Output the [x, y] coordinate of the center of the cell containing the given text.  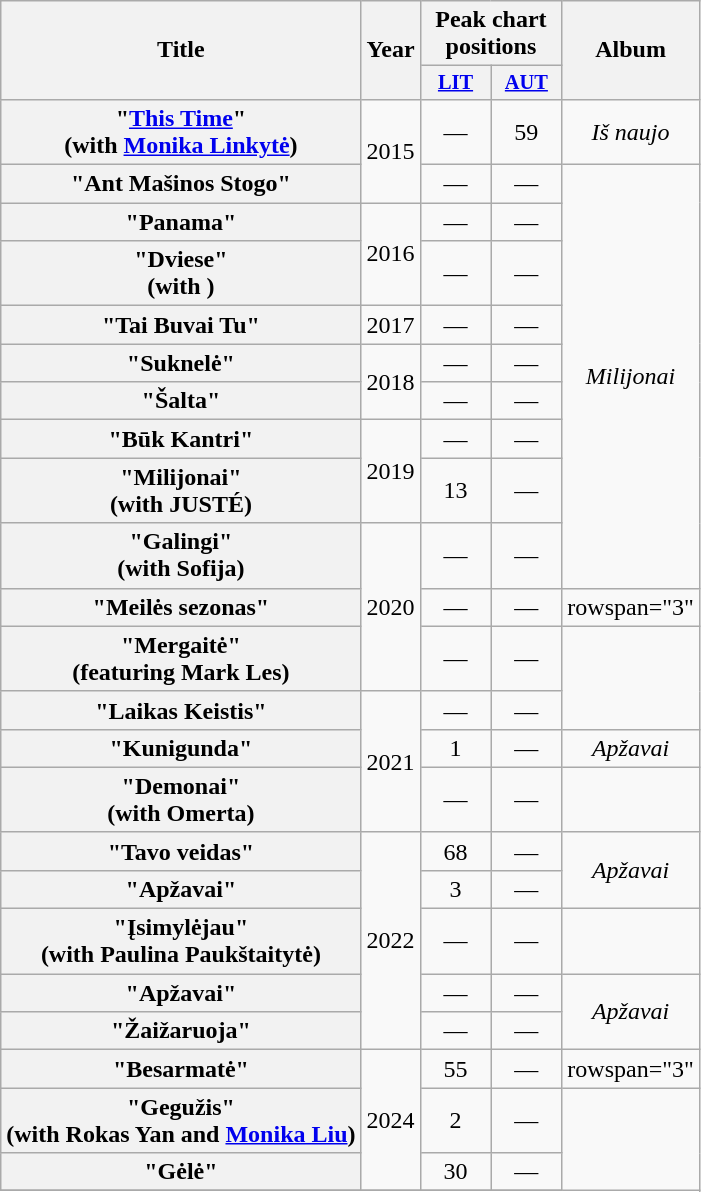
"Būk Kantri" [181, 439]
"Įsimylėjau"(with Paulina Paukštaitytė) [181, 942]
"Laikas Keistis" [181, 710]
Year [390, 50]
"Milijonai"(with JUSTÉ) [181, 490]
2016 [390, 254]
"Panama" [181, 222]
"Besarmatė" [181, 1069]
3 [456, 889]
"Žaižaruoja" [181, 1031]
"Dviese"(with ) [181, 274]
"Šalta" [181, 401]
2015 [390, 150]
2024 [390, 1120]
"Suknelė" [181, 363]
"Tavo veidas" [181, 851]
68 [456, 851]
13 [456, 490]
Milijonai [631, 377]
"This Time"(with Monika Linkytė) [181, 132]
2017 [390, 325]
"Mergaitė"(featuring Mark Les) [181, 658]
30 [456, 1172]
2022 [390, 940]
Peak chart positions [491, 34]
2019 [390, 472]
Album [631, 50]
59 [526, 132]
"Tai Buvai Tu" [181, 325]
1 [456, 748]
"Kunigunda" [181, 748]
"Gegužis"(with Rokas Yan and Monika Liu) [181, 1120]
"Demonai"(with Omerta) [181, 800]
Iš naujo [631, 132]
"Ant Mašinos Stogo" [181, 184]
"Gėlė" [181, 1172]
2020 [390, 607]
AUT [526, 83]
Title [181, 50]
"Galingi"(with Sofija) [181, 556]
2018 [390, 382]
2021 [390, 762]
2 [456, 1120]
LIT [456, 83]
55 [456, 1069]
"Meilės sezonas" [181, 607]
